Capture the cell that displays the provided text and extract its (X, Y) central coordinate. 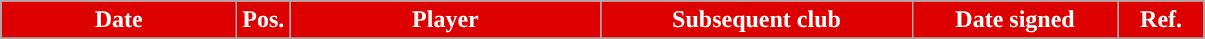
Player (446, 20)
Ref. (1161, 20)
Pos. (264, 20)
Subsequent club (756, 20)
Date signed (1015, 20)
Date (119, 20)
